Find where the given text appears and provide that cell's center as (x, y) coordinate. 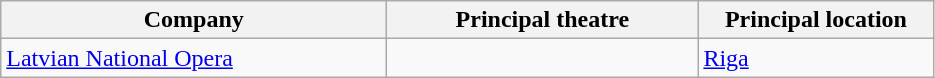
Riga (816, 58)
Company (194, 20)
Principal location (816, 20)
Latvian National Opera (194, 58)
Principal theatre (542, 20)
